Identify which cell holds the provided text, then report its (X, Y) central coordinate. 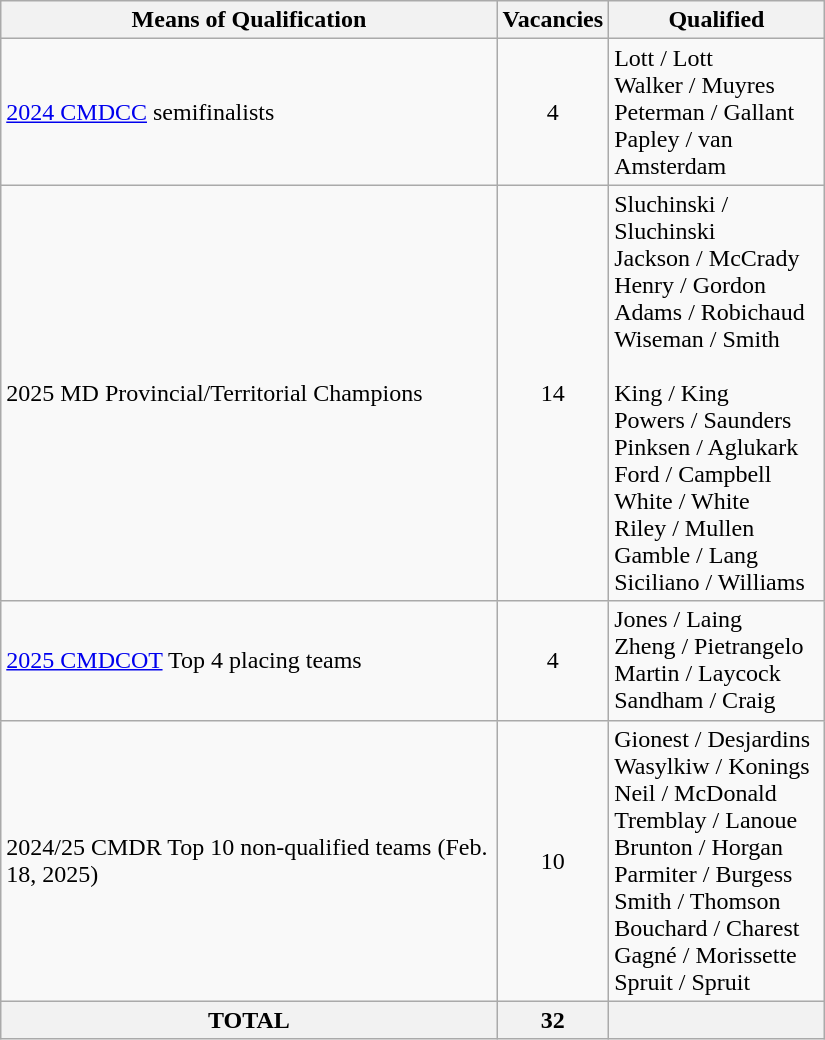
Qualified (717, 20)
Vacancies (553, 20)
2024 CMDCC semifinalists (249, 112)
Means of Qualification (249, 20)
2025 MD Provincial/Territorial Champions (249, 393)
2024/25 CMDR Top 10 non-qualified teams (Feb. 18, 2025) (249, 860)
TOTAL (249, 1020)
Lott / Lott Walker / Muyres Peterman / Gallant Papley / van Amsterdam (717, 112)
Jones / Laing Zheng / Pietrangelo Martin / Laycock Sandham / Craig (717, 660)
14 (553, 393)
32 (553, 1020)
10 (553, 860)
2025 CMDCOT Top 4 placing teams (249, 660)
